Locate the cell with the specified text and output its [x, y] center coordinate. 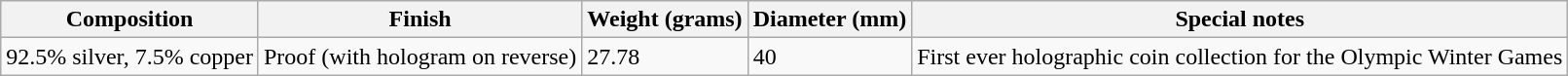
Composition [130, 19]
40 [829, 57]
First ever holographic coin collection for the Olympic Winter Games [1240, 57]
27.78 [665, 57]
Special notes [1240, 19]
Proof (with hologram on reverse) [419, 57]
Weight (grams) [665, 19]
Diameter (mm) [829, 19]
Finish [419, 19]
92.5% silver, 7.5% copper [130, 57]
